Extract the (x, y) coordinate from the center of the cell holding the provided text.  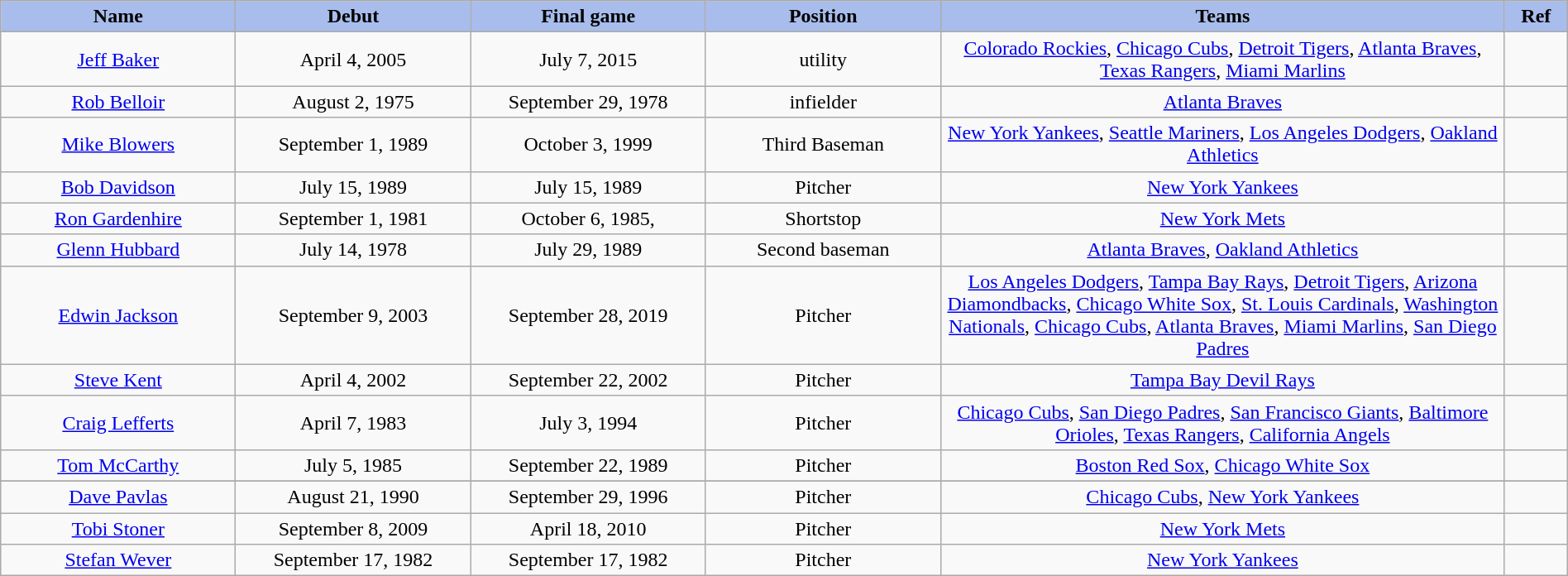
Teams (1222, 17)
Position (823, 17)
October 6, 1985, (588, 218)
Name (118, 17)
Edwin Jackson (118, 314)
Steve Kent (118, 380)
Final game (588, 17)
Craig Lefferts (118, 422)
April 7, 1983 (353, 422)
August 2, 1975 (353, 102)
September 22, 1989 (588, 465)
April 18, 2010 (588, 529)
Bob Davidson (118, 187)
September 1, 1989 (353, 144)
Debut (353, 17)
Tom McCarthy (118, 465)
August 21, 1990 (353, 497)
Dave Pavlas (118, 497)
Second baseman (823, 250)
infielder (823, 102)
Atlanta Braves, Oakland Athletics (1222, 250)
Ron Gardenhire (118, 218)
Mike Blowers (118, 144)
September 22, 2002 (588, 380)
July 7, 2015 (588, 60)
September 8, 2009 (353, 529)
April 4, 2002 (353, 380)
September 29, 1996 (588, 497)
Jeff Baker (118, 60)
Third Baseman (823, 144)
Boston Red Sox, Chicago White Sox (1222, 465)
September 28, 2019 (588, 314)
Colorado Rockies, Chicago Cubs, Detroit Tigers, Atlanta Braves, Texas Rangers, Miami Marlins (1222, 60)
October 3, 1999 (588, 144)
Chicago Cubs, New York Yankees (1222, 497)
Stefan Wever (118, 560)
Ref (1536, 17)
Rob Belloir (118, 102)
July 14, 1978 (353, 250)
utility (823, 60)
Tobi Stoner (118, 529)
July 3, 1994 (588, 422)
Atlanta Braves (1222, 102)
New York Yankees, Seattle Mariners, Los Angeles Dodgers, Oakland Athletics (1222, 144)
Tampa Bay Devil Rays (1222, 380)
September 29, 1978 (588, 102)
September 1, 1981 (353, 218)
July 29, 1989 (588, 250)
Chicago Cubs, San Diego Padres, San Francisco Giants, Baltimore Orioles, Texas Rangers, California Angels (1222, 422)
Glenn Hubbard (118, 250)
July 5, 1985 (353, 465)
April 4, 2005 (353, 60)
Shortstop (823, 218)
September 9, 2003 (353, 314)
